Find where the given text appears and provide that cell's center as (X, Y) coordinate. 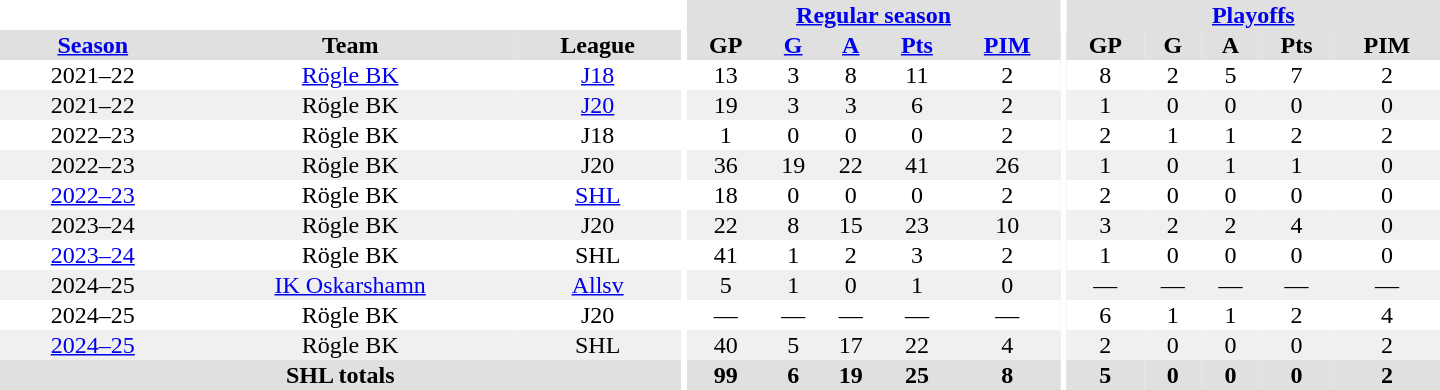
Regular season (874, 15)
15 (851, 225)
Allsv (598, 285)
7 (1296, 75)
40 (726, 345)
26 (1007, 165)
Team (350, 45)
11 (918, 75)
League (598, 45)
13 (726, 75)
23 (918, 225)
36 (726, 165)
SHL totals (340, 375)
IK Oskarshamn (350, 285)
Playoffs (1254, 15)
25 (918, 375)
17 (851, 345)
18 (726, 195)
99 (726, 375)
Season (93, 45)
10 (1007, 225)
